Identify which cell holds the provided text, then report its (x, y) central coordinate. 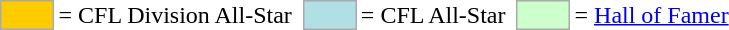
= CFL Division All-Star (175, 15)
= CFL All-Star (433, 15)
